Return the [x, y] coordinate for the center point of the cell that contains the specified text.  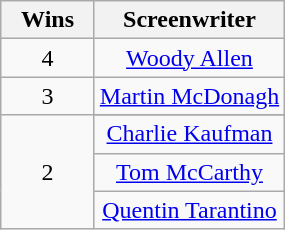
Charlie Kaufman [189, 134]
Quentin Tarantino [189, 210]
Martin McDonagh [189, 96]
Wins [48, 20]
Tom McCarthy [189, 172]
Woody Allen [189, 58]
3 [48, 96]
4 [48, 58]
2 [48, 172]
Screenwriter [189, 20]
